For the text-containing cell, return its midpoint in (X, Y) coordinate format. 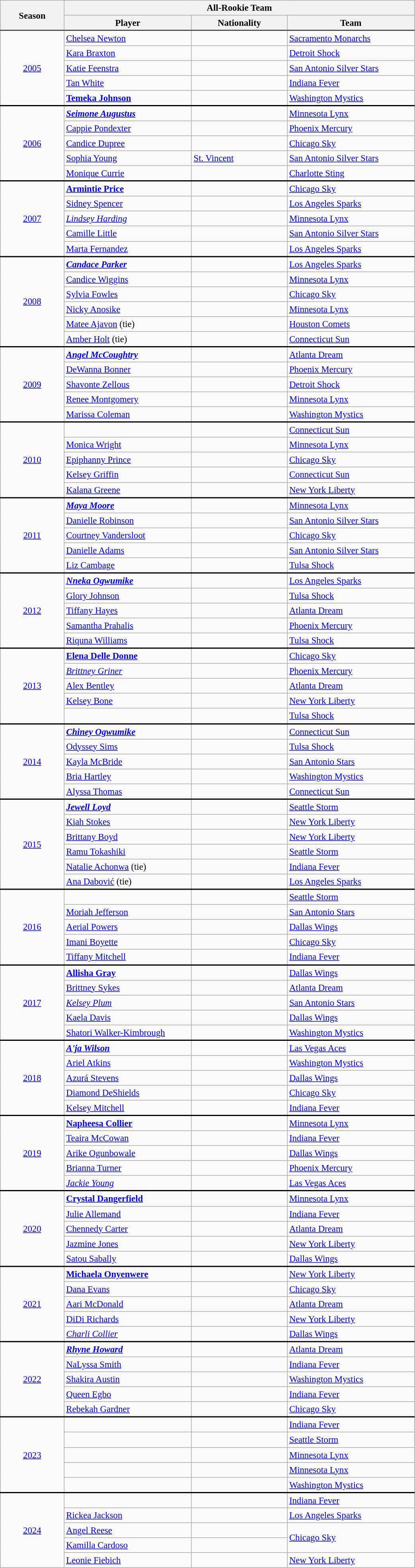
Kayla McBride (128, 762)
Dana Evans (128, 1289)
Sidney Spencer (128, 204)
Kelsey Bone (128, 701)
2014 (32, 762)
Kara Braxton (128, 53)
Player (128, 23)
Liz Cambage (128, 565)
Nationality (239, 23)
2017 (32, 1003)
DiDi Richards (128, 1319)
Shatori Walker-Kimbrough (128, 1032)
DeWanna Bonner (128, 370)
2007 (32, 219)
Houston Comets (351, 324)
Epiphanny Prince (128, 460)
Brittney Griner (128, 671)
Charli Collier (128, 1334)
Queen Egbo (128, 1395)
Crystal Dangerfield (128, 1198)
Kelsey Mitchell (128, 1108)
Camille Little (128, 234)
Jackie Young (128, 1183)
Satou Sabally (128, 1258)
Team (351, 23)
Teaira McCowan (128, 1138)
Arike Ogunbowale (128, 1153)
Nneka Ogwumike (128, 580)
Tiffany Hayes (128, 611)
Glory Johnson (128, 596)
Ramu Tokashiki (128, 852)
Angel McCoughtry (128, 355)
Sylvia Fowles (128, 294)
Elena Delle Donne (128, 656)
2018 (32, 1077)
Shavonte Zellous (128, 385)
Moriah Jefferson (128, 912)
Seimone Augustus (128, 113)
Tiffany Mitchell (128, 957)
2012 (32, 610)
Alex Bentley (128, 686)
2008 (32, 302)
Amber Holt (tie) (128, 339)
2010 (32, 460)
Marta Fernandez (128, 249)
2023 (32, 1455)
Monique Currie (128, 173)
A'ja Wilson (128, 1048)
Kelsey Griffin (128, 475)
Leonie Fiebich (128, 1560)
2016 (32, 927)
Azurá Stevens (128, 1078)
Temeka Johnson (128, 98)
Candace Parker (128, 264)
Chennedy Carter (128, 1229)
Nicky Anosike (128, 309)
Ariel Atkins (128, 1063)
Kamilla Cardoso (128, 1545)
Marissa Coleman (128, 415)
Alyssa Thomas (128, 791)
Katie Feenstra (128, 68)
2011 (32, 536)
Aerial Powers (128, 927)
Sacramento Monarchs (351, 38)
Jazmine Jones (128, 1244)
Rickea Jackson (128, 1515)
2015 (32, 844)
Kelsey Plum (128, 1003)
Courtney Vandersloot (128, 535)
Danielle Adams (128, 550)
Maya Moore (128, 505)
Lindsey Harding (128, 219)
Brittany Boyd (128, 837)
All-Rookie Team (240, 8)
Sophia Young (128, 158)
Armintie Price (128, 189)
2022 (32, 1379)
Candice Dupree (128, 144)
Aari McDonald (128, 1304)
Ana Dabović (tie) (128, 882)
Renee Montgomery (128, 399)
2019 (32, 1153)
Rhyne Howard (128, 1349)
Shakira Austin (128, 1379)
Charlotte Sting (351, 173)
2020 (32, 1229)
Jewell Loyd (128, 806)
Diamond DeShields (128, 1093)
Natalie Achonwa (tie) (128, 867)
Matee Ajavon (tie) (128, 324)
Allisha Gray (128, 972)
2021 (32, 1304)
2024 (32, 1530)
Brianna Turner (128, 1168)
2006 (32, 143)
Season (32, 16)
Napheesa Collier (128, 1123)
Riquna Williams (128, 641)
Samantha Prahalis (128, 626)
2005 (32, 68)
Cappie Pondexter (128, 129)
2013 (32, 686)
Michaela Onyenwere (128, 1274)
Odyssey Sims (128, 746)
Imani Boyette (128, 942)
Tan White (128, 83)
Brittney Sykes (128, 988)
Candice Wiggins (128, 279)
Bria Hartley (128, 776)
Monica Wright (128, 445)
Julie Allemand (128, 1214)
Rebekah Gardner (128, 1409)
St. Vincent (239, 158)
Chiney Ogwumike (128, 731)
Chelsea Newton (128, 38)
Kaela Davis (128, 1017)
Danielle Robinson (128, 520)
Kiah Stokes (128, 822)
2009 (32, 384)
NaLyssa Smith (128, 1365)
Angel Reese (128, 1530)
Kalana Greene (128, 490)
